Pinpoint the cell where the given text exists, returning its [X, Y] midpoint coordinate. 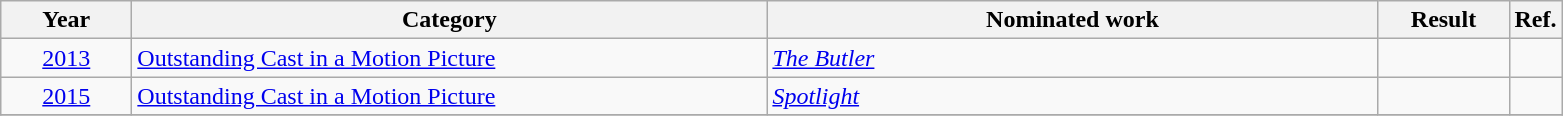
Category [450, 20]
Spotlight [1072, 96]
Result [1444, 20]
Year [66, 20]
2013 [66, 58]
2015 [66, 96]
The Butler [1072, 58]
Nominated work [1072, 20]
Ref. [1536, 20]
